Return the [X, Y] coordinate for the center point of the cell that contains the specified text.  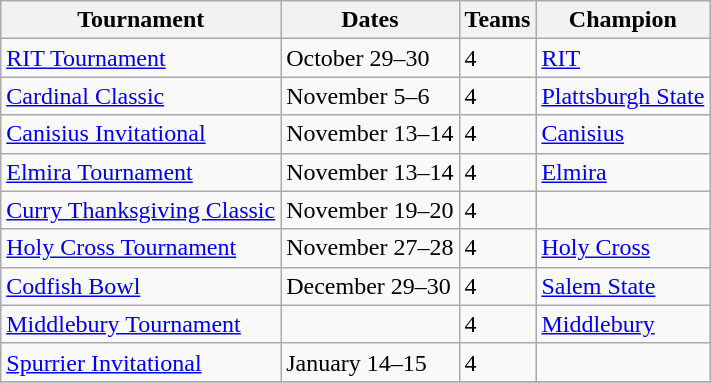
Canisius [623, 134]
RIT Tournament [141, 58]
Cardinal Classic [141, 96]
Teams [498, 20]
RIT [623, 58]
Codfish Bowl [141, 286]
Middlebury [623, 324]
December 29–30 [370, 286]
Dates [370, 20]
November 5–6 [370, 96]
Elmira Tournament [141, 172]
Plattsburgh State [623, 96]
Holy Cross [623, 248]
Spurrier Invitational [141, 362]
Champion [623, 20]
January 14–15 [370, 362]
Elmira [623, 172]
Holy Cross Tournament [141, 248]
November 19–20 [370, 210]
Tournament [141, 20]
Middlebury Tournament [141, 324]
November 27–28 [370, 248]
October 29–30 [370, 58]
Salem State [623, 286]
Curry Thanksgiving Classic [141, 210]
Canisius Invitational [141, 134]
